Locate the cell with the specified text and output its [x, y] center coordinate. 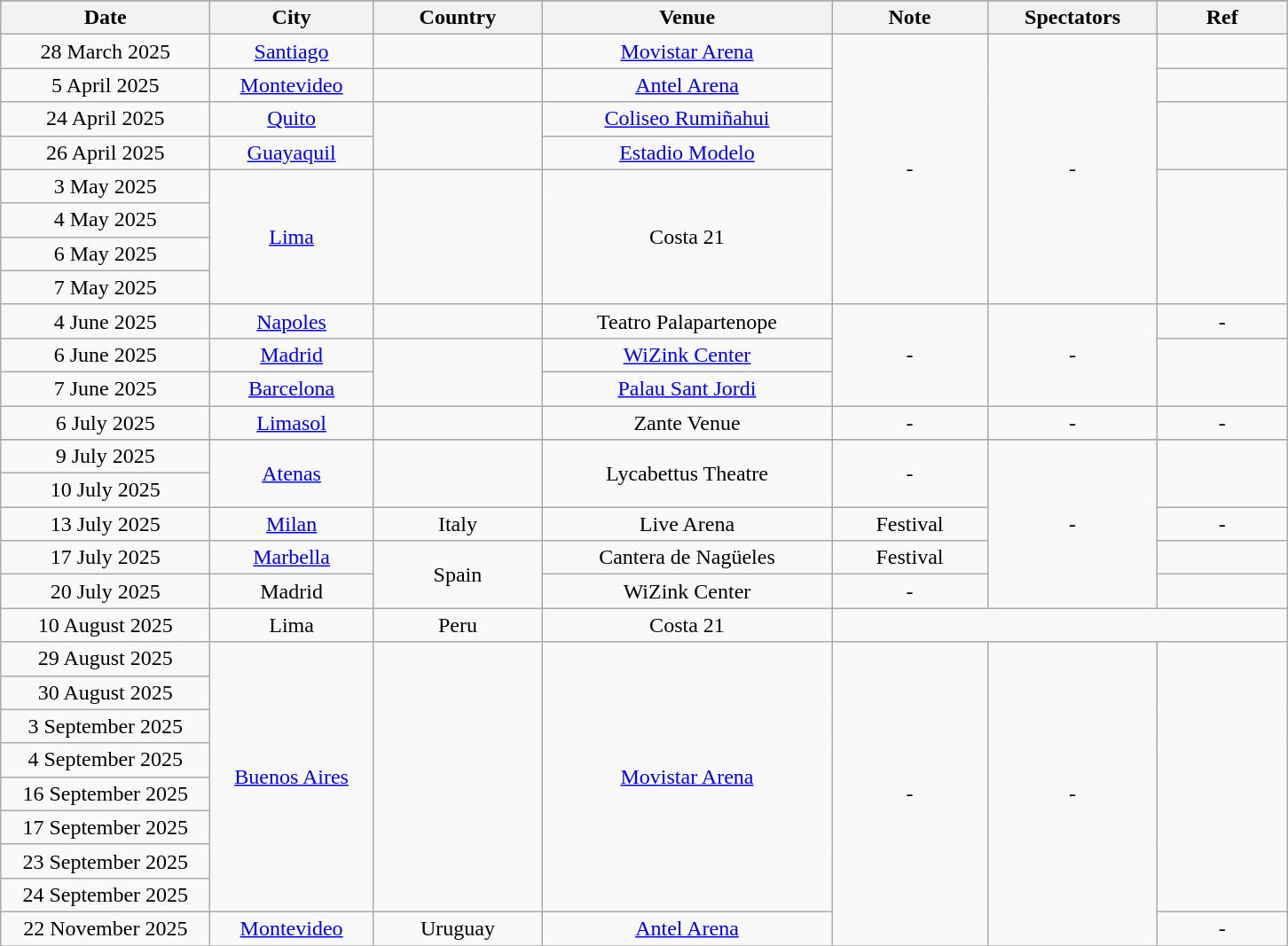
22 November 2025 [106, 928]
Spain [458, 575]
Santiago [292, 51]
10 August 2025 [106, 625]
Atenas [292, 473]
17 July 2025 [106, 558]
6 June 2025 [106, 355]
Date [106, 18]
6 May 2025 [106, 254]
City [292, 18]
7 June 2025 [106, 388]
7 May 2025 [106, 287]
9 July 2025 [106, 457]
30 August 2025 [106, 692]
29 August 2025 [106, 659]
Lycabettus Theatre [687, 473]
Limasol [292, 423]
Ref [1222, 18]
Barcelona [292, 388]
Country [458, 18]
Zante Venue [687, 423]
10 July 2025 [106, 490]
Coliseo Rumiñahui [687, 119]
Teatro Palapartenope [687, 321]
16 September 2025 [106, 794]
Spectators [1073, 18]
26 April 2025 [106, 152]
Buenos Aires [292, 777]
Marbella [292, 558]
Venue [687, 18]
Uruguay [458, 928]
6 July 2025 [106, 423]
Italy [458, 524]
28 March 2025 [106, 51]
17 September 2025 [106, 827]
Milan [292, 524]
Note [910, 18]
13 July 2025 [106, 524]
4 June 2025 [106, 321]
4 September 2025 [106, 760]
24 April 2025 [106, 119]
Napoles [292, 321]
Estadio Modelo [687, 152]
24 September 2025 [106, 895]
5 April 2025 [106, 85]
Live Arena [687, 524]
Peru [458, 625]
3 September 2025 [106, 726]
23 September 2025 [106, 861]
Cantera de Nagüeles [687, 558]
4 May 2025 [106, 220]
20 July 2025 [106, 591]
Quito [292, 119]
Palau Sant Jordi [687, 388]
Guayaquil [292, 152]
3 May 2025 [106, 186]
